Return (x, y) of the center of cell containing provided text 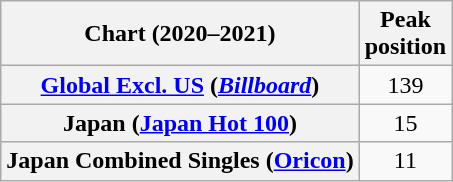
Chart (2020–2021) (180, 34)
15 (405, 123)
Japan Combined Singles (Oricon) (180, 161)
11 (405, 161)
139 (405, 85)
Japan (Japan Hot 100) (180, 123)
Peakposition (405, 34)
Global Excl. US (Billboard) (180, 85)
